Find where the given text appears and provide that cell's center as [X, Y] coordinate. 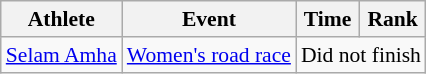
Selam Amha [62, 55]
Rank [392, 19]
Women's road race [209, 55]
Did not finish [361, 55]
Athlete [62, 19]
Event [209, 19]
Time [328, 19]
